Find where the given text appears and provide that cell's center as (X, Y) coordinate. 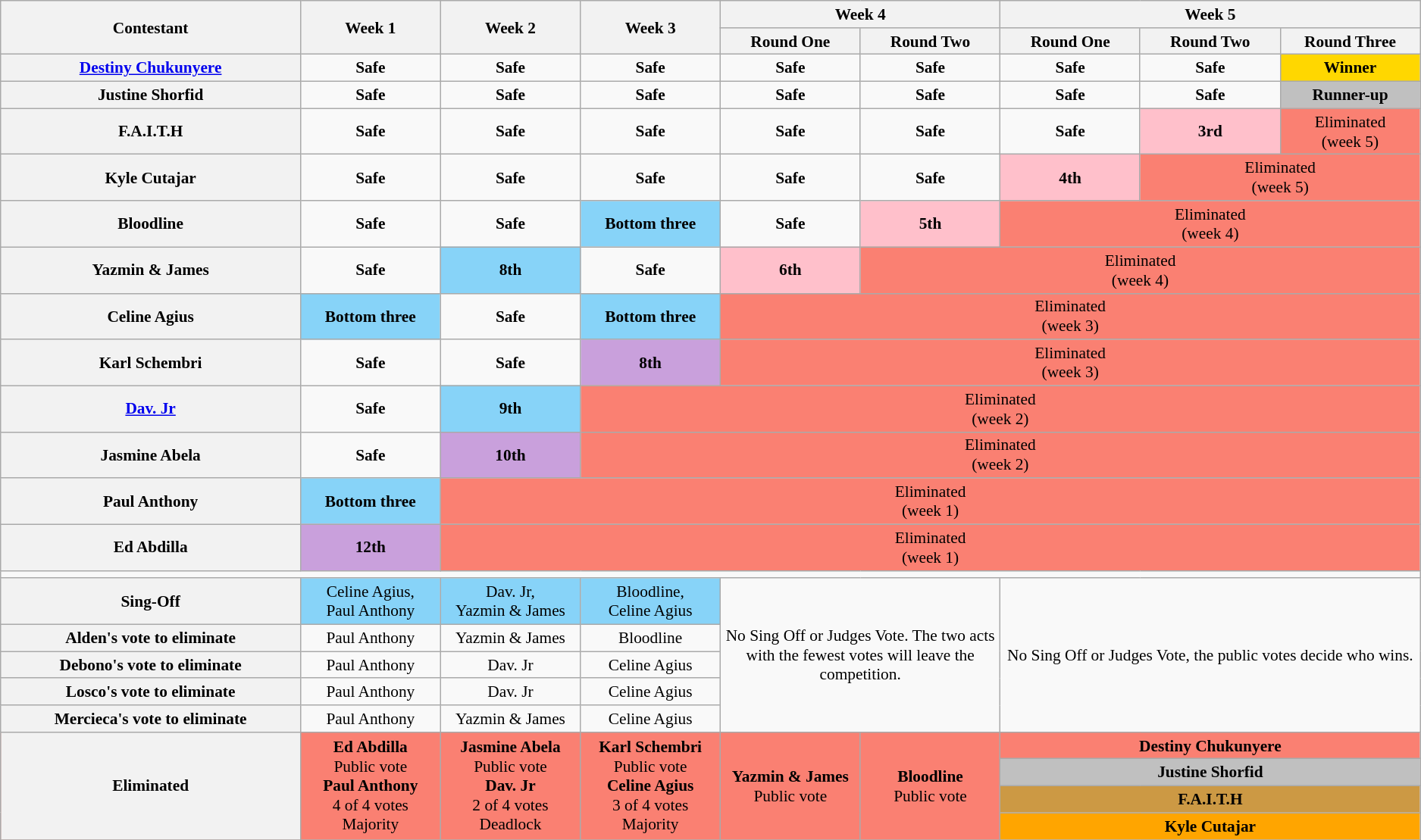
Eliminated (151, 786)
No Sing Off or Judges Vote. The two acts with the fewest votes will leave the competition. (859, 654)
Runner-up (1351, 95)
9th (511, 409)
Week 1 (370, 27)
Sing-Off (151, 601)
Week 2 (511, 27)
Week 5 (1210, 14)
3rd (1210, 132)
Alden's vote to eliminate (151, 638)
Week 3 (650, 27)
Karl SchembriPublic voteCeline Agius3 of 4 votesMajority (650, 786)
Jasmine AbelaPublic voteDav. Jr2 of 4 votesDeadlock (511, 786)
4th (1070, 177)
Ed Abdilla (151, 547)
Dav. Jr,Yazmin & James (511, 601)
Contestant (151, 27)
10th (511, 454)
No Sing Off or Judges Vote, the public votes decide who wins. (1210, 654)
BloodlinePublic vote (931, 786)
12th (370, 547)
Bloodline,Celine Agius (650, 601)
Round Three (1351, 42)
6th (790, 270)
Karl Schembri (151, 362)
5th (931, 224)
Mercieca's vote to eliminate (151, 719)
Losco's vote to eliminate (151, 692)
Ed AbdillaPublic votePaul Anthony4 of 4 votesMajority (370, 786)
Jasmine Abela (151, 454)
Winner (1351, 68)
Week 4 (859, 14)
Debono's vote to eliminate (151, 665)
Celine Agius,Paul Anthony (370, 601)
Yazmin & JamesPublic vote (790, 786)
